Return the [x, y] coordinate for the center point of the cell that contains the specified text.  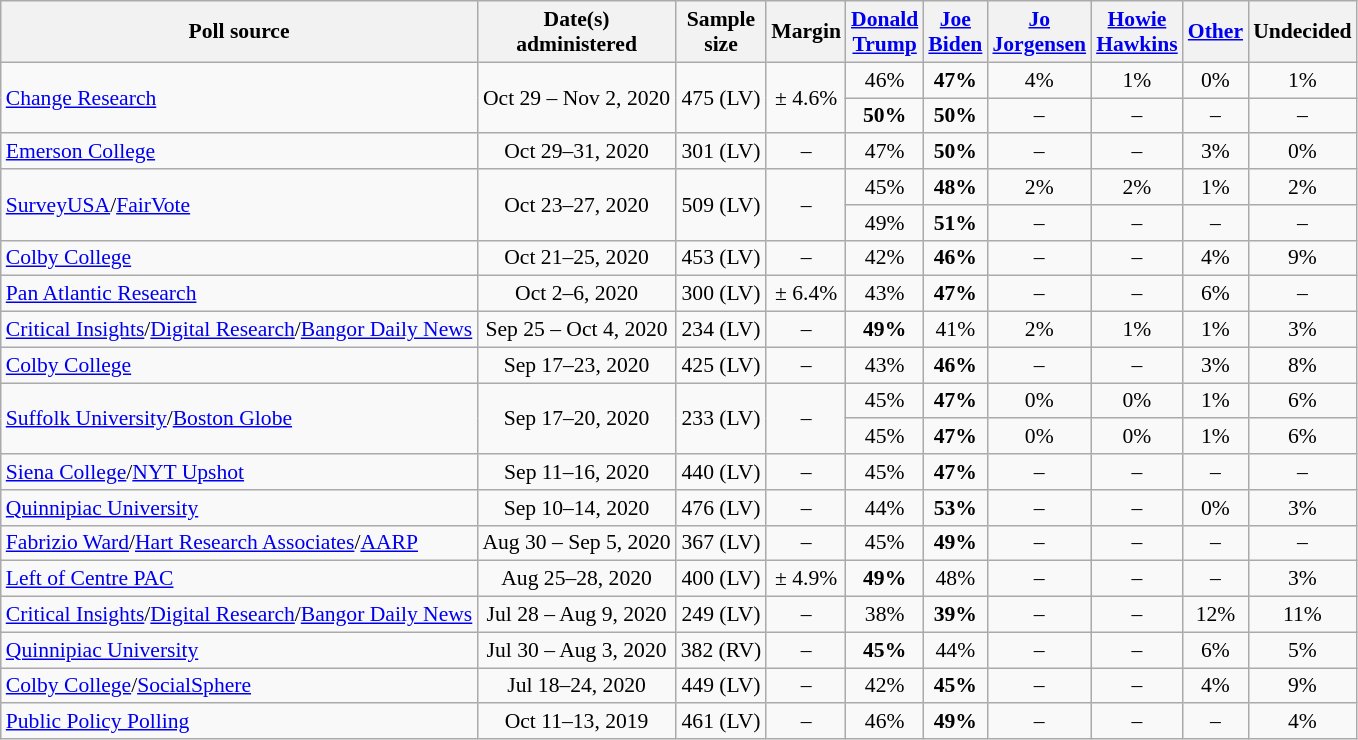
Sep 25 – Oct 4, 2020 [576, 330]
Margin [806, 32]
453 (LV) [722, 258]
53% [955, 508]
Sep 10–14, 2020 [576, 508]
425 (LV) [722, 365]
Jul 30 – Aug 3, 2020 [576, 650]
± 4.6% [806, 98]
Jul 28 – Aug 9, 2020 [576, 615]
Emerson College [240, 152]
± 4.9% [806, 579]
476 (LV) [722, 508]
301 (LV) [722, 152]
Other [1216, 32]
Oct 2–6, 2020 [576, 294]
Suffolk University/Boston Globe [240, 418]
41% [955, 330]
Aug 30 – Sep 5, 2020 [576, 543]
5% [1302, 650]
Fabrizio Ward/Hart Research Associates/AARP [240, 543]
Date(s)administered [576, 32]
Undecided [1302, 32]
39% [955, 615]
Oct 21–25, 2020 [576, 258]
SurveyUSA/FairVote [240, 204]
234 (LV) [722, 330]
440 (LV) [722, 472]
400 (LV) [722, 579]
11% [1302, 615]
Samplesize [722, 32]
509 (LV) [722, 204]
367 (LV) [722, 543]
Poll source [240, 32]
249 (LV) [722, 615]
Siena College/NYT Upshot [240, 472]
382 (RV) [722, 650]
Oct 23–27, 2020 [576, 204]
Oct 29–31, 2020 [576, 152]
Change Research [240, 98]
JoeBiden [955, 32]
Pan Atlantic Research [240, 294]
Jul 18–24, 2020 [576, 686]
Sep 11–16, 2020 [576, 472]
12% [1216, 615]
8% [1302, 365]
Aug 25–28, 2020 [576, 579]
Sep 17–23, 2020 [576, 365]
Left of Centre PAC [240, 579]
300 (LV) [722, 294]
449 (LV) [722, 686]
Sep 17–20, 2020 [576, 418]
475 (LV) [722, 98]
± 6.4% [806, 294]
Colby College/SocialSphere [240, 686]
233 (LV) [722, 418]
38% [884, 615]
JoJorgensen [1039, 32]
Public Policy Polling [240, 722]
DonaldTrump [884, 32]
51% [955, 223]
461 (LV) [722, 722]
HowieHawkins [1137, 32]
Oct 29 – Nov 2, 2020 [576, 98]
Oct 11–13, 2019 [576, 722]
